Return the (X, Y) coordinate for the center point of the cell that contains the specified text.  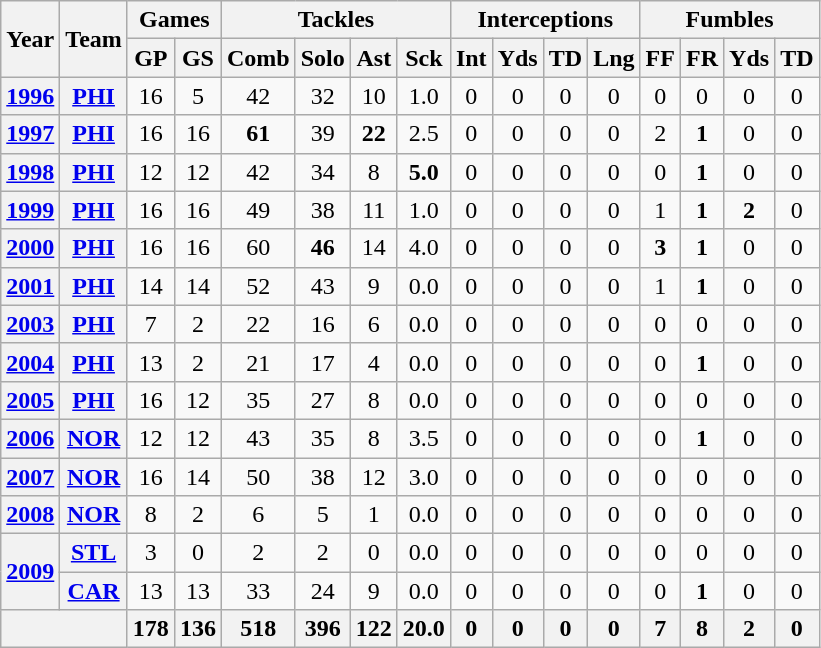
4.0 (424, 248)
5.0 (424, 172)
2009 (30, 572)
2008 (30, 515)
61 (258, 134)
2005 (30, 400)
2006 (30, 438)
Tackles (336, 20)
39 (322, 134)
2007 (30, 477)
FF (660, 58)
Sck (424, 58)
FR (702, 58)
GP (150, 58)
1998 (30, 172)
17 (322, 362)
3.0 (424, 477)
49 (258, 210)
Team (94, 39)
2000 (30, 248)
24 (322, 591)
Solo (322, 58)
Int (471, 58)
34 (322, 172)
1999 (30, 210)
3.5 (424, 438)
20.0 (424, 629)
32 (322, 96)
52 (258, 286)
Comb (258, 58)
60 (258, 248)
396 (322, 629)
136 (198, 629)
CAR (94, 591)
2.5 (424, 134)
10 (374, 96)
Ast (374, 58)
2004 (30, 362)
178 (150, 629)
50 (258, 477)
33 (258, 591)
Year (30, 39)
2001 (30, 286)
GS (198, 58)
4 (374, 362)
1997 (30, 134)
1996 (30, 96)
Interceptions (545, 20)
Games (174, 20)
STL (94, 553)
122 (374, 629)
Lng (614, 58)
2003 (30, 324)
46 (322, 248)
27 (322, 400)
11 (374, 210)
Fumbles (730, 20)
21 (258, 362)
518 (258, 629)
